Capture the cell that displays the provided text and extract its (X, Y) central coordinate. 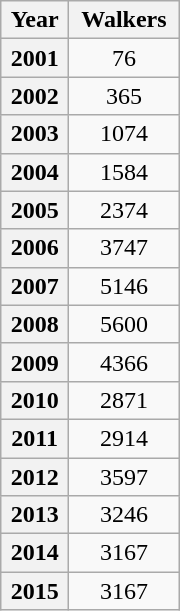
5146 (124, 286)
1074 (124, 134)
2002 (35, 96)
2003 (35, 134)
2005 (35, 210)
3597 (124, 477)
2008 (35, 324)
5600 (124, 324)
2013 (35, 515)
2914 (124, 438)
4366 (124, 362)
2012 (35, 477)
2004 (35, 172)
Walkers (124, 20)
2001 (35, 58)
76 (124, 58)
2006 (35, 248)
3246 (124, 515)
365 (124, 96)
1584 (124, 172)
2871 (124, 400)
2374 (124, 210)
2007 (35, 286)
2011 (35, 438)
2010 (35, 400)
2009 (35, 362)
3747 (124, 248)
2015 (35, 591)
2014 (35, 553)
Year (35, 20)
